Provide the (X, Y) coordinate of the cell's center where the given text is located.  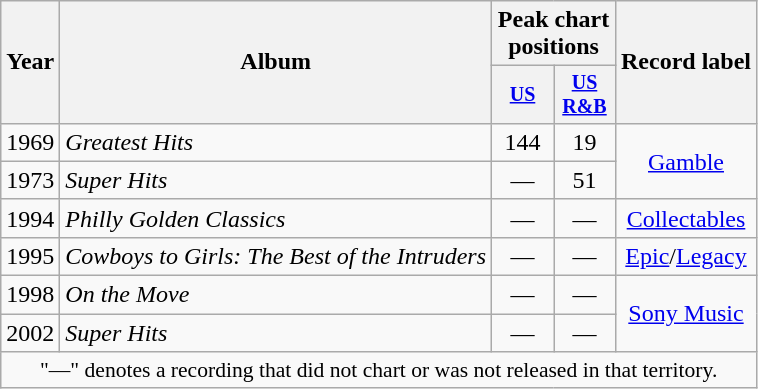
Cowboys to Girls: The Best of the Intruders (276, 256)
Collectables (686, 218)
Greatest Hits (276, 142)
Record label (686, 62)
19 (585, 142)
Year (30, 62)
Philly Golden Classics (276, 218)
Album (276, 62)
51 (585, 180)
1998 (30, 295)
US (523, 94)
USR&B (585, 94)
1994 (30, 218)
Gamble (686, 161)
On the Move (276, 295)
2002 (30, 333)
Epic/Legacy (686, 256)
Sony Music (686, 314)
Peak chart positions (554, 34)
1995 (30, 256)
1969 (30, 142)
1973 (30, 180)
"—" denotes a recording that did not chart or was not released in that territory. (379, 370)
144 (523, 142)
